From the cell containing the given text, extract its center point as (X, Y) coordinate. 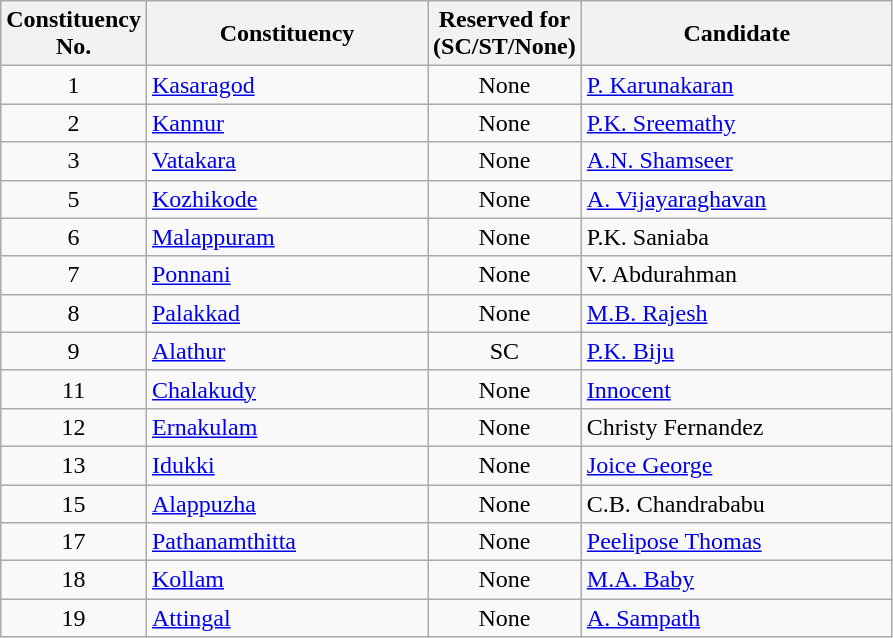
Alathur (286, 351)
Palakkad (286, 313)
Kannur (286, 123)
Vatakara (286, 161)
P.K. Biju (736, 351)
M.B. Rajesh (736, 313)
19 (74, 618)
1 (74, 85)
Reserved for (SC/ST/None) (505, 34)
SC (505, 351)
Constituency No. (74, 34)
5 (74, 199)
17 (74, 542)
Kasaragod (286, 85)
18 (74, 580)
Pathanamthitta (286, 542)
Constituency (286, 34)
V. Abdurahman (736, 275)
A. Sampath (736, 618)
P.K. Saniaba (736, 237)
Innocent (736, 389)
A.N. Shamseer (736, 161)
15 (74, 503)
Peelipose Thomas (736, 542)
8 (74, 313)
Candidate (736, 34)
Joice George (736, 465)
Chalakudy (286, 389)
M.A. Baby (736, 580)
P. Karunakaran (736, 85)
Kozhikode (286, 199)
P.K. Sreemathy (736, 123)
Ernakulam (286, 427)
11 (74, 389)
Ponnani (286, 275)
Idukki (286, 465)
Kollam (286, 580)
13 (74, 465)
Attingal (286, 618)
Malappuram (286, 237)
Christy Fernandez (736, 427)
6 (74, 237)
12 (74, 427)
C.B. Chandrababu (736, 503)
2 (74, 123)
9 (74, 351)
3 (74, 161)
7 (74, 275)
A. Vijayaraghavan (736, 199)
Alappuzha (286, 503)
